Return [x, y] of the center of cell containing provided text 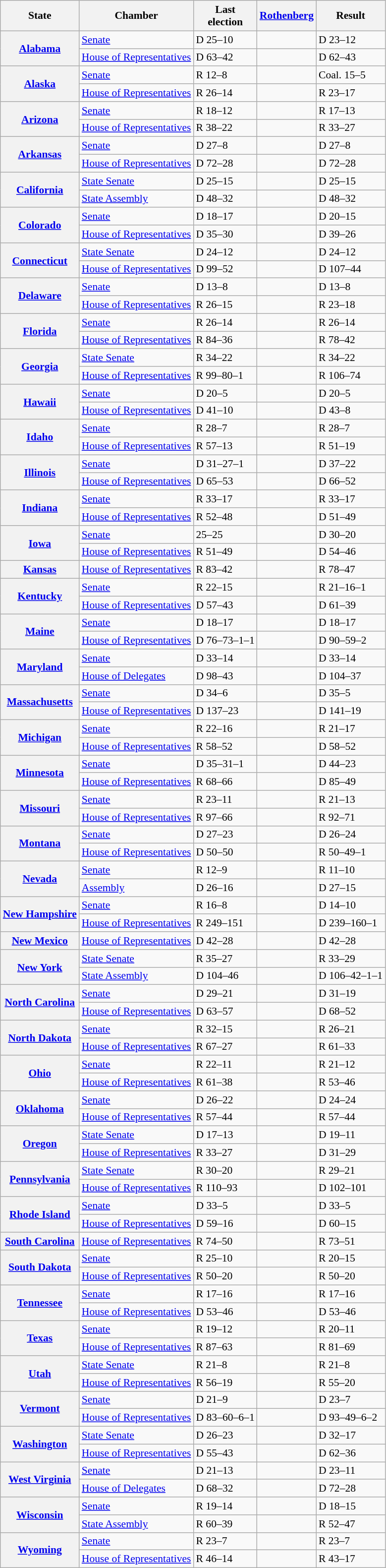
Illinois [40, 472]
D 50–50 [225, 852]
D 27–15 [351, 888]
Alabama [40, 49]
R 60–39 [225, 1524]
R 43–17 [351, 1559]
D 55–43 [225, 1453]
D 31–29 [351, 1153]
D 62–36 [351, 1453]
D 18–15 [351, 1506]
D 26–23 [225, 1436]
Washington [40, 1444]
R 249–151 [225, 923]
Oklahoma [40, 1109]
D 68–32 [225, 1489]
New Mexico [40, 941]
R 29–21 [351, 1170]
D 23–12 [351, 40]
Oregon [40, 1144]
D 21–9 [225, 1400]
R 67–27 [225, 1047]
Result [351, 16]
D 66–52 [351, 482]
R 50–49–1 [351, 852]
Maine [40, 632]
D 59–16 [225, 1223]
Arkansas [40, 155]
25–25 [225, 535]
D 41–10 [225, 411]
D 25–10 [225, 40]
D 43–8 [351, 411]
D 93–49–6–2 [351, 1418]
R 23–18 [351, 305]
D 26–22 [225, 1100]
D 54–46 [351, 552]
R 106–74 [351, 375]
D 63–42 [225, 58]
D 23–11 [351, 1471]
R 22–11 [225, 1065]
D 26–16 [225, 888]
R 22–15 [225, 588]
D 63–57 [225, 1012]
Utah [40, 1374]
Assembly [137, 888]
State [40, 16]
R 61–38 [225, 1082]
R 51–19 [351, 446]
R 81–69 [351, 1347]
Hawaii [40, 402]
D 90–59–2 [351, 641]
West Virginia [40, 1480]
R 18–12 [225, 111]
R 32–15 [225, 1029]
R 46–14 [225, 1559]
Vermont [40, 1408]
D 65–53 [225, 482]
D 106–42–1–1 [351, 976]
R 26–15 [225, 305]
D 24–24 [351, 1100]
D 104–37 [351, 676]
Idaho [40, 437]
Missouri [40, 808]
D 20–15 [351, 217]
Massachusetts [40, 702]
R 78–47 [351, 570]
R 21–12 [351, 1065]
Rhode Island [40, 1215]
R 99–80–1 [225, 375]
R 11–10 [351, 870]
R 35–27 [225, 959]
D 85–49 [351, 782]
North Carolina [40, 1003]
Kansas [40, 570]
R 19–14 [225, 1506]
R 30–20 [225, 1170]
R 51–49 [225, 552]
R 20–15 [351, 1259]
D 32–17 [351, 1436]
R 73–51 [351, 1241]
Alaska [40, 84]
R 33–29 [351, 959]
Wyoming [40, 1550]
D 68–52 [351, 1012]
D 51–49 [351, 517]
D 26–24 [351, 835]
D 60–15 [351, 1223]
D 34–6 [225, 693]
Indiana [40, 508]
D 29–21 [225, 994]
R 25–10 [225, 1259]
New Hampshire [40, 914]
D 61–39 [351, 605]
D 35–30 [225, 234]
D 62–43 [351, 58]
Connecticut [40, 261]
R 21–16–1 [351, 588]
R 55–20 [351, 1383]
R 21–17 [351, 729]
D 27–23 [225, 835]
D 57–43 [225, 605]
D 107–44 [351, 269]
South Carolina [40, 1241]
D 239–160–1 [351, 923]
South Dakota [40, 1267]
R 22–16 [225, 729]
Lastelection [225, 16]
Colorado [40, 225]
D 17–13 [225, 1135]
California [40, 189]
D 141–19 [351, 711]
R 19–12 [225, 1329]
D 35–31–1 [225, 764]
Montana [40, 843]
R 61–33 [351, 1047]
Nevada [40, 879]
D 44–23 [351, 764]
Maryland [40, 666]
D 137–23 [225, 711]
D 35–5 [351, 693]
Rothenberg [286, 16]
R 68–66 [225, 782]
R 87–63 [225, 1347]
D 19–11 [351, 1135]
Tennessee [40, 1303]
D 104–46 [225, 976]
Iowa [40, 543]
R 21–13 [351, 799]
D 39–26 [351, 234]
Chamber [137, 16]
Coal. 15–5 [351, 75]
Delaware [40, 296]
Texas [40, 1338]
D 102–101 [351, 1188]
D 37–22 [351, 464]
R 78–42 [351, 340]
R 97–66 [225, 817]
R 52–47 [351, 1524]
R 56–19 [225, 1383]
R 12–8 [225, 75]
R 58–52 [225, 746]
New York [40, 967]
Wisconsin [40, 1514]
R 26–21 [351, 1029]
R 17–13 [351, 111]
R 20–11 [351, 1329]
Georgia [40, 367]
D 31–27–1 [225, 464]
R 74–50 [225, 1241]
R 16–8 [225, 905]
R 12–9 [225, 870]
Ohio [40, 1073]
D 30–20 [351, 535]
R 84–36 [225, 340]
Florida [40, 331]
D 21–13 [225, 1471]
Arizona [40, 119]
R 83–42 [225, 570]
D 76–73–1–1 [225, 641]
D 98–43 [225, 676]
D 31–19 [351, 994]
R 92–71 [351, 817]
R 53–46 [351, 1082]
R 52–48 [225, 517]
R 57–13 [225, 446]
Minnesota [40, 773]
Pennsylvania [40, 1179]
D 99–52 [225, 269]
Kentucky [40, 596]
R 23–11 [225, 799]
R 38–22 [225, 128]
D 83–60–6–1 [225, 1418]
R 23–17 [351, 93]
D 58–52 [351, 746]
Michigan [40, 738]
D 14–10 [351, 905]
North Dakota [40, 1037]
R 110–93 [225, 1188]
D 23–7 [351, 1400]
